From the cell containing the given text, extract its center point as [x, y] coordinate. 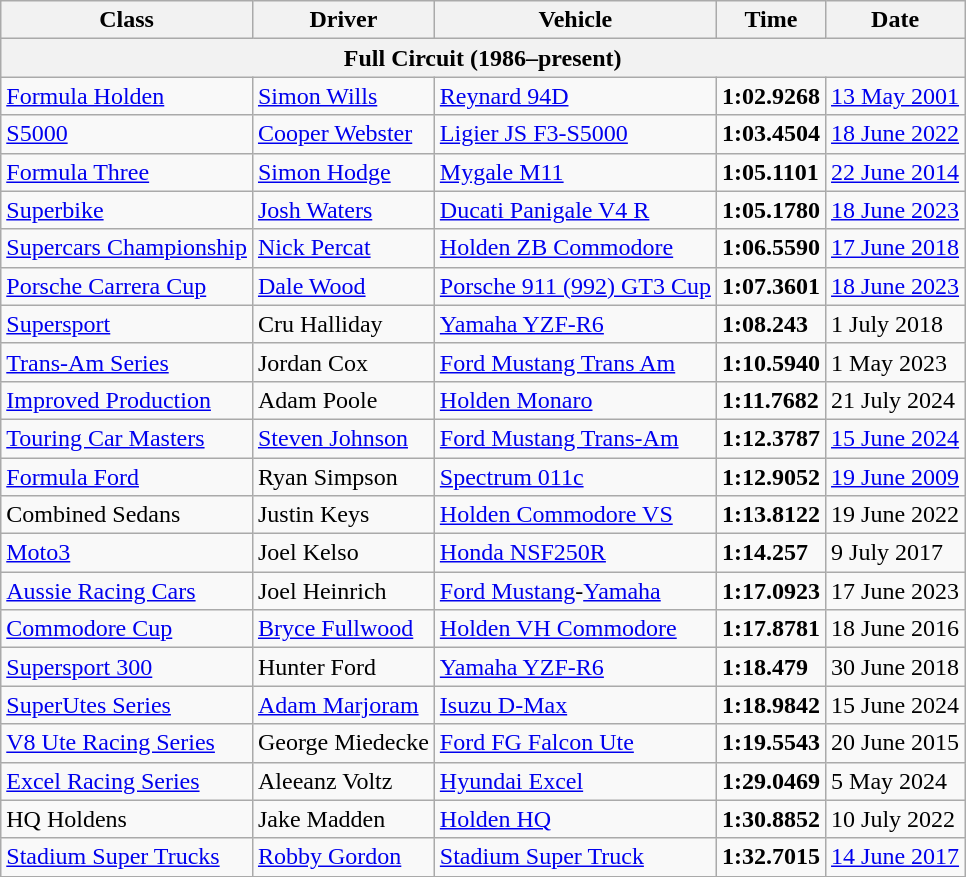
1:30.8852 [770, 819]
S5000 [127, 134]
Touring Car Masters [127, 438]
Porsche 911 (992) GT3 Cup [575, 286]
Moto3 [127, 553]
Time [770, 20]
Supersport 300 [127, 667]
Formula Ford [127, 477]
18 June 2016 [896, 629]
Ryan Simpson [343, 477]
Stadium Super Truck [575, 857]
19 June 2022 [896, 515]
Hunter Ford [343, 667]
17 June 2023 [896, 591]
Supercars Championship [127, 248]
14 June 2017 [896, 857]
Vehicle [575, 20]
1:19.5543 [770, 743]
Full Circuit (1986–present) [483, 58]
Adam Marjoram [343, 705]
20 June 2015 [896, 743]
1:05.1780 [770, 210]
1:06.5590 [770, 248]
Steven Johnson [343, 438]
Isuzu D-Max [575, 705]
Jake Madden [343, 819]
Cru Halliday [343, 324]
Improved Production [127, 400]
1:18.479 [770, 667]
1:03.4504 [770, 134]
9 July 2017 [896, 553]
5 May 2024 [896, 781]
Adam Poole [343, 400]
21 July 2024 [896, 400]
Commodore Cup [127, 629]
13 May 2001 [896, 96]
Holden Commodore VS [575, 515]
19 June 2009 [896, 477]
Josh Waters [343, 210]
18 June 2022 [896, 134]
1:29.0469 [770, 781]
1:12.3787 [770, 438]
1:17.8781 [770, 629]
Reynard 94D [575, 96]
1:11.7682 [770, 400]
Hyundai Excel [575, 781]
Ford Mustang-Yamaha [575, 591]
Driver [343, 20]
30 June 2018 [896, 667]
Superbike [127, 210]
Robby Gordon [343, 857]
Joel Heinrich [343, 591]
1:02.9268 [770, 96]
1:17.0923 [770, 591]
Aussie Racing Cars [127, 591]
Simon Hodge [343, 172]
Supersport [127, 324]
Trans-Am Series [127, 362]
22 June 2014 [896, 172]
Holden Monaro [575, 400]
Bryce Fullwood [343, 629]
1:10.5940 [770, 362]
1:13.8122 [770, 515]
George Miedecke [343, 743]
Excel Racing Series [127, 781]
Mygale M11 [575, 172]
1:07.3601 [770, 286]
1 May 2023 [896, 362]
Nick Percat [343, 248]
Stadium Super Trucks [127, 857]
Ford FG Falcon Ute [575, 743]
Holden HQ [575, 819]
Class [127, 20]
Formula Holden [127, 96]
Ducati Panigale V4 R [575, 210]
1:32.7015 [770, 857]
Ford Mustang Trans Am [575, 362]
Porsche Carrera Cup [127, 286]
Aleeanz Voltz [343, 781]
Combined Sedans [127, 515]
Joel Kelso [343, 553]
Formula Three [127, 172]
1:18.9842 [770, 705]
HQ Holdens [127, 819]
Ligier JS F3-S5000 [575, 134]
Justin Keys [343, 515]
1:14.257 [770, 553]
Cooper Webster [343, 134]
Dale Wood [343, 286]
1 July 2018 [896, 324]
10 July 2022 [896, 819]
Honda NSF250R [575, 553]
SuperUtes Series [127, 705]
Holden ZB Commodore [575, 248]
Simon Wills [343, 96]
1:12.9052 [770, 477]
1:08.243 [770, 324]
Ford Mustang Trans-Am [575, 438]
Spectrum 011c [575, 477]
Holden VH Commodore [575, 629]
V8 Ute Racing Series [127, 743]
1:05.1101 [770, 172]
17 June 2018 [896, 248]
Jordan Cox [343, 362]
Date [896, 20]
